Capture the cell that displays the provided text and extract its (X, Y) central coordinate. 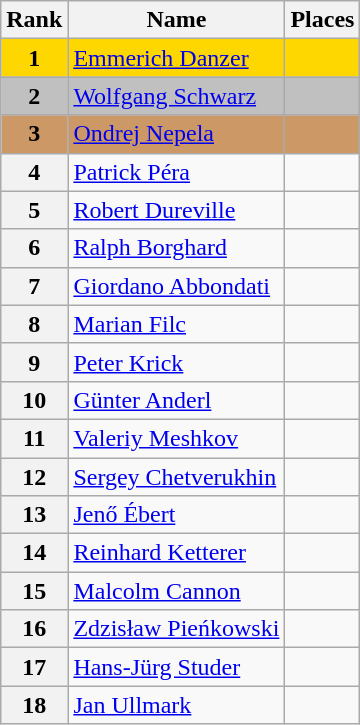
12 (34, 477)
Valeriy Meshkov (176, 438)
Emmerich Danzer (176, 58)
Jan Ullmark (176, 705)
Günter Anderl (176, 400)
8 (34, 324)
Jenő Ébert (176, 515)
15 (34, 591)
1 (34, 58)
Reinhard Ketterer (176, 553)
2 (34, 96)
Malcolm Cannon (176, 591)
13 (34, 515)
17 (34, 667)
Hans-Jürg Studer (176, 667)
10 (34, 400)
Robert Dureville (176, 210)
Sergey Chetverukhin (176, 477)
6 (34, 248)
Ralph Borghard (176, 248)
7 (34, 286)
Ondrej Nepela (176, 134)
5 (34, 210)
3 (34, 134)
Marian Filc (176, 324)
9 (34, 362)
14 (34, 553)
Giordano Abbondati (176, 286)
Name (176, 20)
Rank (34, 20)
Patrick Péra (176, 172)
18 (34, 705)
16 (34, 629)
4 (34, 172)
Wolfgang Schwarz (176, 96)
Peter Krick (176, 362)
11 (34, 438)
Zdzisław Pieńkowski (176, 629)
Places (322, 20)
